Locate the cell with the specified text and output its [X, Y] center coordinate. 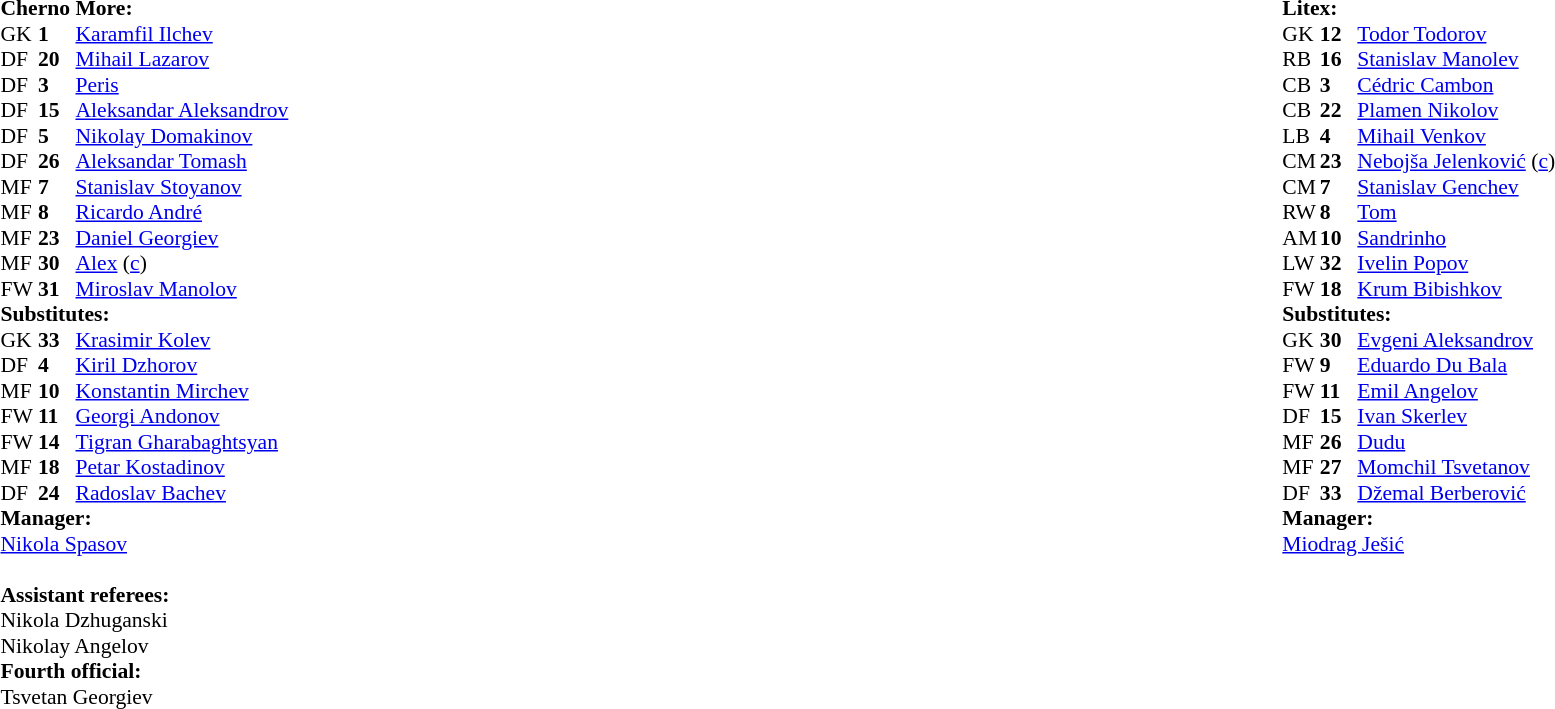
LW [1301, 263]
Evgeni Aleksandrov [1456, 340]
Krasimir Kolev [182, 340]
Miroslav Manolov [182, 289]
Ricardo André [182, 213]
Stanislav Stoyanov [182, 187]
Mihail Lazarov [182, 59]
RW [1301, 213]
31 [57, 289]
5 [57, 136]
Momchil Tsvetanov [1456, 467]
Džemal Berberović [1456, 493]
Aleksandar Tomash [182, 161]
Ivan Skerlev [1456, 417]
Georgi Andonov [182, 417]
20 [57, 59]
Aleksandar Aleksandrov [182, 111]
Konstantin Mirchev [182, 391]
LB [1301, 136]
Cédric Cambon [1456, 85]
14 [57, 442]
Emil Angelov [1456, 391]
AM [1301, 238]
Nikola SpasovAssistant referees: Nikola Dzhuganski Nikolay Angelov Fourth official: Tsvetan Georgiev [144, 620]
Krum Bibishkov [1456, 289]
24 [57, 493]
9 [1339, 365]
12 [1339, 34]
Daniel Georgiev [182, 238]
Kiril Dzhorov [182, 365]
16 [1339, 59]
Stanislav Manolev [1456, 59]
Nebojša Jelenković (c) [1456, 161]
Karamfil Ilchev [182, 34]
27 [1339, 467]
Plamen Nikolov [1456, 111]
32 [1339, 263]
Nikolay Domakinov [182, 136]
Eduardo Du Bala [1456, 365]
Sandrinho [1456, 238]
Todor Todorov [1456, 34]
Mihail Venkov [1456, 136]
Dudu [1456, 442]
Alex (c) [182, 263]
RB [1301, 59]
22 [1339, 111]
Stanislav Genchev [1456, 187]
Tom [1456, 213]
Tigran Gharabaghtsyan [182, 442]
Ivelin Popov [1456, 263]
Peris [182, 85]
Miodrag Ješić [1418, 544]
Radoslav Bachev [182, 493]
Petar Kostadinov [182, 467]
1 [57, 34]
